Return (X, Y) of the center of cell containing provided text 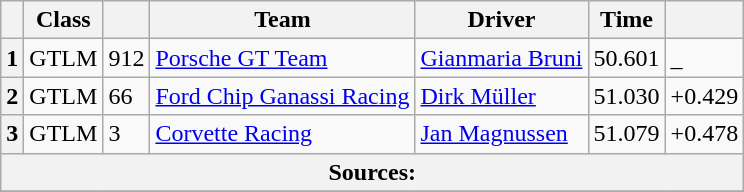
+0.478 (704, 134)
Gianmaria Bruni (502, 58)
Sources: (372, 172)
_ (704, 58)
Dirk Müller (502, 96)
Driver (502, 20)
Time (626, 20)
Corvette Racing (282, 134)
Porsche GT Team (282, 58)
Jan Magnussen (502, 134)
Class (64, 20)
51.079 (626, 134)
51.030 (626, 96)
2 (12, 96)
1 (12, 58)
50.601 (626, 58)
Ford Chip Ganassi Racing (282, 96)
Team (282, 20)
912 (126, 58)
+0.429 (704, 96)
66 (126, 96)
